Identify which cell holds the provided text, then report its [x, y] central coordinate. 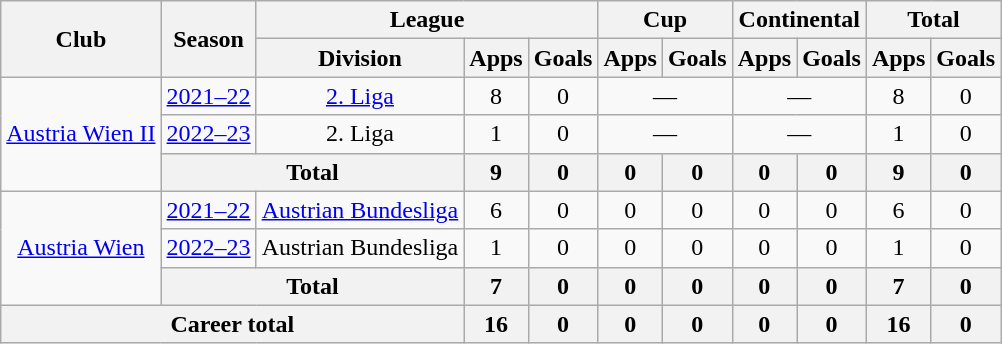
League [427, 20]
Division [360, 58]
Cup [665, 20]
Austria Wien [81, 248]
Season [208, 39]
Continental [799, 20]
Club [81, 39]
Career total [232, 324]
Austria Wien II [81, 134]
